Return (x, y) of the center of cell containing provided text 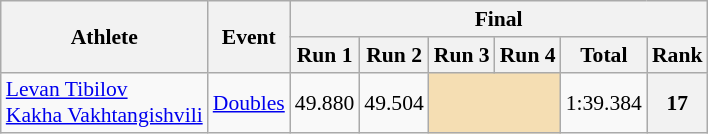
17 (678, 102)
49.504 (394, 102)
Final (499, 19)
49.880 (324, 102)
Levan TibilovKakha Vakhtangishvili (104, 102)
Doubles (249, 102)
Athlete (104, 36)
1:39.384 (604, 102)
Run 4 (528, 55)
Event (249, 36)
Run 1 (324, 55)
Total (604, 55)
Rank (678, 55)
Run 3 (462, 55)
Run 2 (394, 55)
